Provide the (X, Y) coordinate of the cell's center where the given text is located.  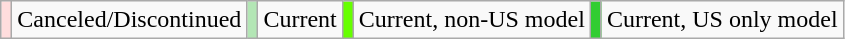
Current (300, 20)
Canceled/Discontinued (130, 20)
Current, non-US model (472, 20)
Current, US only model (722, 20)
